Capture the cell that displays the provided text and extract its (x, y) central coordinate. 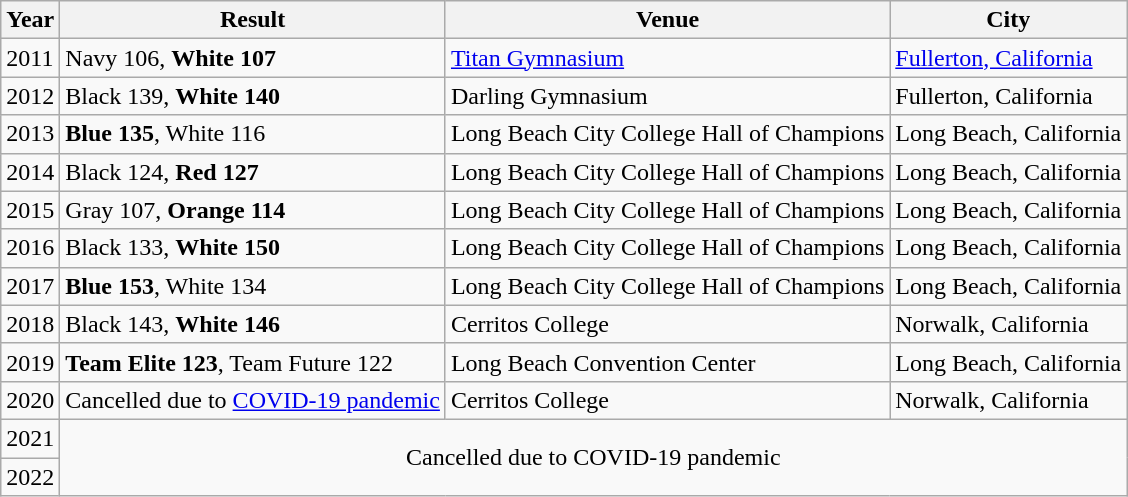
2022 (30, 477)
Black 143, White 146 (253, 324)
2012 (30, 96)
2017 (30, 286)
2019 (30, 362)
Black 139, White 140 (253, 96)
Team Elite 123, Team Future 122 (253, 362)
Darling Gymnasium (667, 96)
Black 133, White 150 (253, 248)
2011 (30, 58)
2021 (30, 438)
Navy 106, White 107 (253, 58)
Blue 153, White 134 (253, 286)
Result (253, 20)
2018 (30, 324)
Long Beach Convention Center (667, 362)
2020 (30, 400)
2013 (30, 134)
City (1008, 20)
Blue 135, White 116 (253, 134)
Titan Gymnasium (667, 58)
Gray 107, Orange 114 (253, 210)
Black 124, Red 127 (253, 172)
2014 (30, 172)
Year (30, 20)
2015 (30, 210)
2016 (30, 248)
Venue (667, 20)
